Output the [x, y] coordinate of the center of the cell containing the given text.  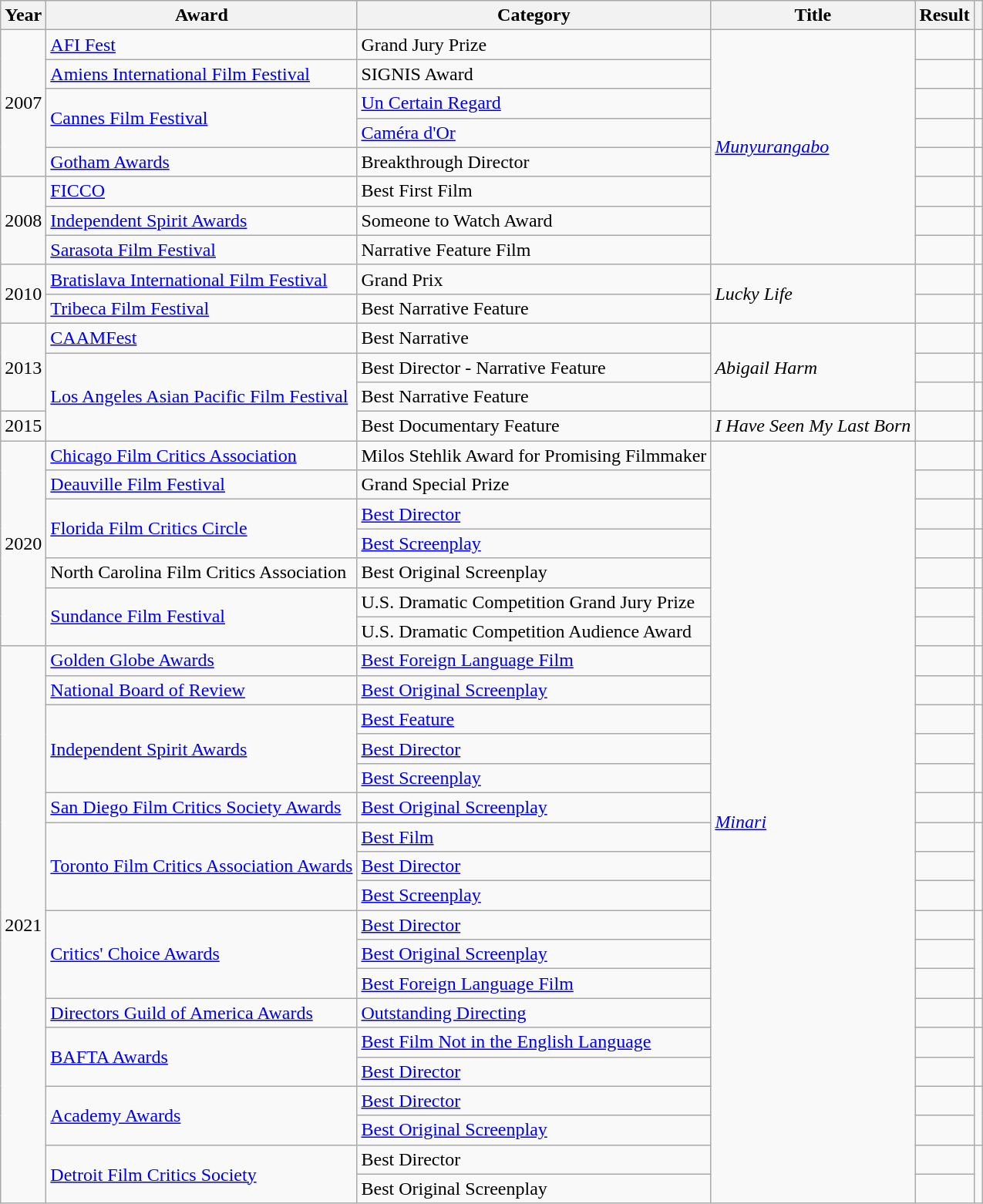
Florida Film Critics Circle [202, 529]
Minari [813, 822]
Lucky Life [813, 294]
Sarasota Film Festival [202, 250]
2013 [23, 367]
2010 [23, 294]
Grand Jury Prize [534, 45]
Amiens International Film Festival [202, 74]
CAAMFest [202, 338]
Critics' Choice Awards [202, 954]
North Carolina Film Critics Association [202, 573]
Outstanding Directing [534, 1013]
Narrative Feature Film [534, 250]
Munyurangabo [813, 147]
Caméra d'Or [534, 133]
2015 [23, 426]
U.S. Dramatic Competition Grand Jury Prize [534, 602]
2008 [23, 220]
2007 [23, 103]
Best Feature [534, 719]
Best Documentary Feature [534, 426]
Year [23, 15]
San Diego Film Critics Society Awards [202, 807]
Grand Special Prize [534, 485]
Best Film Not in the English Language [534, 1042]
Bratislava International Film Festival [202, 279]
SIGNIS Award [534, 74]
Milos Stehlik Award for Promising Filmmaker [534, 456]
I Have Seen My Last Born [813, 426]
Detroit Film Critics Society [202, 1174]
Breakthrough Director [534, 162]
Chicago Film Critics Association [202, 456]
Tribeca Film Festival [202, 308]
Abigail Harm [813, 367]
Toronto Film Critics Association Awards [202, 866]
2021 [23, 925]
Directors Guild of America Awards [202, 1013]
Los Angeles Asian Pacific Film Festival [202, 397]
Award [202, 15]
Grand Prix [534, 279]
Un Certain Regard [534, 103]
2020 [23, 543]
Category [534, 15]
Academy Awards [202, 1115]
Deauville Film Festival [202, 485]
Best Director - Narrative Feature [534, 368]
Golden Globe Awards [202, 661]
Sundance Film Festival [202, 617]
BAFTA Awards [202, 1057]
FICCO [202, 191]
Best Film [534, 836]
AFI Fest [202, 45]
Result [944, 15]
National Board of Review [202, 690]
Someone to Watch Award [534, 220]
U.S. Dramatic Competition Audience Award [534, 631]
Gotham Awards [202, 162]
Best First Film [534, 191]
Cannes Film Festival [202, 118]
Title [813, 15]
Best Narrative [534, 338]
